Determine the (X, Y) coordinate at the center of the cell enclosing the given text.  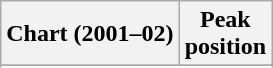
Chart (2001–02) (90, 34)
Peakposition (225, 34)
